For the text-containing cell, return its midpoint in (X, Y) coordinate format. 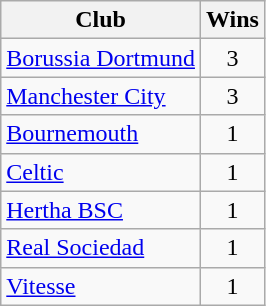
Vitesse (101, 286)
Bournemouth (101, 134)
Celtic (101, 172)
Manchester City (101, 96)
Hertha BSC (101, 210)
Real Sociedad (101, 248)
Wins (232, 20)
Club (101, 20)
Borussia Dortmund (101, 58)
